For the text-containing cell, return its midpoint in (X, Y) coordinate format. 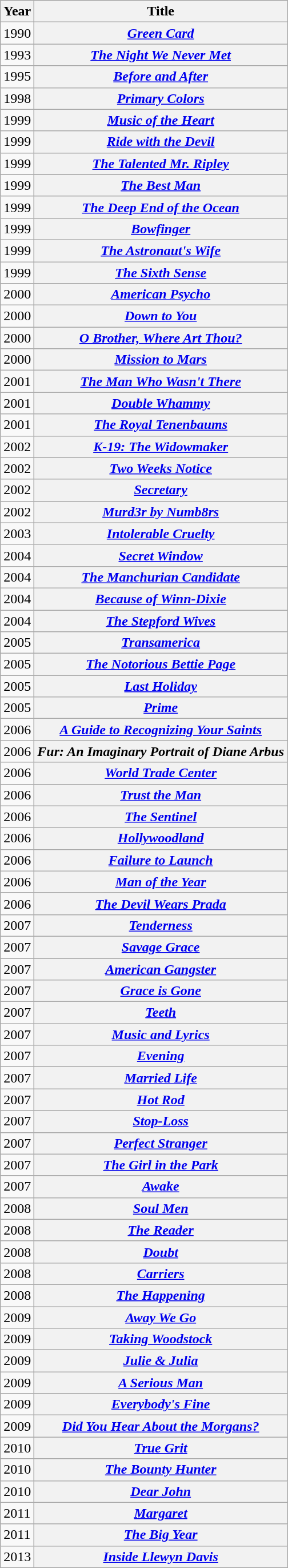
The Notorious Bettie Page (161, 664)
American Psycho (161, 295)
Evening (161, 1056)
Grace is Gone (161, 991)
The Big Year (161, 1535)
The Sixth Sense (161, 273)
Away We Go (161, 1317)
Taking Woodstock (161, 1339)
Murd3r by Numb8rs (161, 512)
Double Whammy (161, 403)
Did You Hear About the Morgans? (161, 1426)
The Manchurian Candidate (161, 577)
The Girl in the Park (161, 1165)
A Guide to Recognizing Your Saints (161, 730)
Year (17, 11)
The Night We Never Met (161, 55)
Perfect Stranger (161, 1143)
The Sentinel (161, 817)
Savage Grace (161, 947)
2003 (17, 534)
Everybody's Fine (161, 1404)
Music and Lyrics (161, 1034)
1995 (17, 77)
Doubt (161, 1252)
The Man Who Wasn't There (161, 381)
The Reader (161, 1230)
The Astronaut's Wife (161, 250)
Margaret (161, 1513)
Before and After (161, 77)
American Gangster (161, 969)
Down to You (161, 316)
Secretary (161, 490)
Teeth (161, 1013)
Prime (161, 708)
O Brother, Where Art Thou? (161, 338)
Carriers (161, 1273)
Dear John (161, 1491)
Bowfinger (161, 229)
Primary Colors (161, 98)
Title (161, 11)
True Grit (161, 1448)
Awake (161, 1187)
Failure to Launch (161, 860)
Hollywoodland (161, 838)
The Devil Wears Prada (161, 904)
Soul Men (161, 1208)
1998 (17, 98)
Two Weeks Notice (161, 468)
Transamerica (161, 643)
World Trade Center (161, 773)
The Talented Mr. Ripley (161, 164)
Ride with the Devil (161, 142)
Stop-Loss (161, 1121)
Mission to Mars (161, 360)
Tenderness (161, 925)
Julie & Julia (161, 1361)
Hot Rod (161, 1100)
The Stepford Wives (161, 620)
Fur: An Imaginary Portrait of Diane Arbus (161, 751)
The Happening (161, 1295)
Last Holiday (161, 686)
Music of the Heart (161, 120)
Intolerable Cruelty (161, 534)
Inside Llewyn Davis (161, 1557)
1990 (17, 33)
The Deep End of the Ocean (161, 207)
The Bounty Hunter (161, 1470)
Because of Winn-Dixie (161, 599)
2013 (17, 1557)
A Serious Man (161, 1383)
Trust the Man (161, 795)
1993 (17, 55)
Man of the Year (161, 882)
Secret Window (161, 555)
The Best Man (161, 185)
Married Life (161, 1078)
K-19: The Widowmaker (161, 447)
The Royal Tenenbaums (161, 425)
Green Card (161, 33)
